For the text-containing cell, return its midpoint in [x, y] coordinate format. 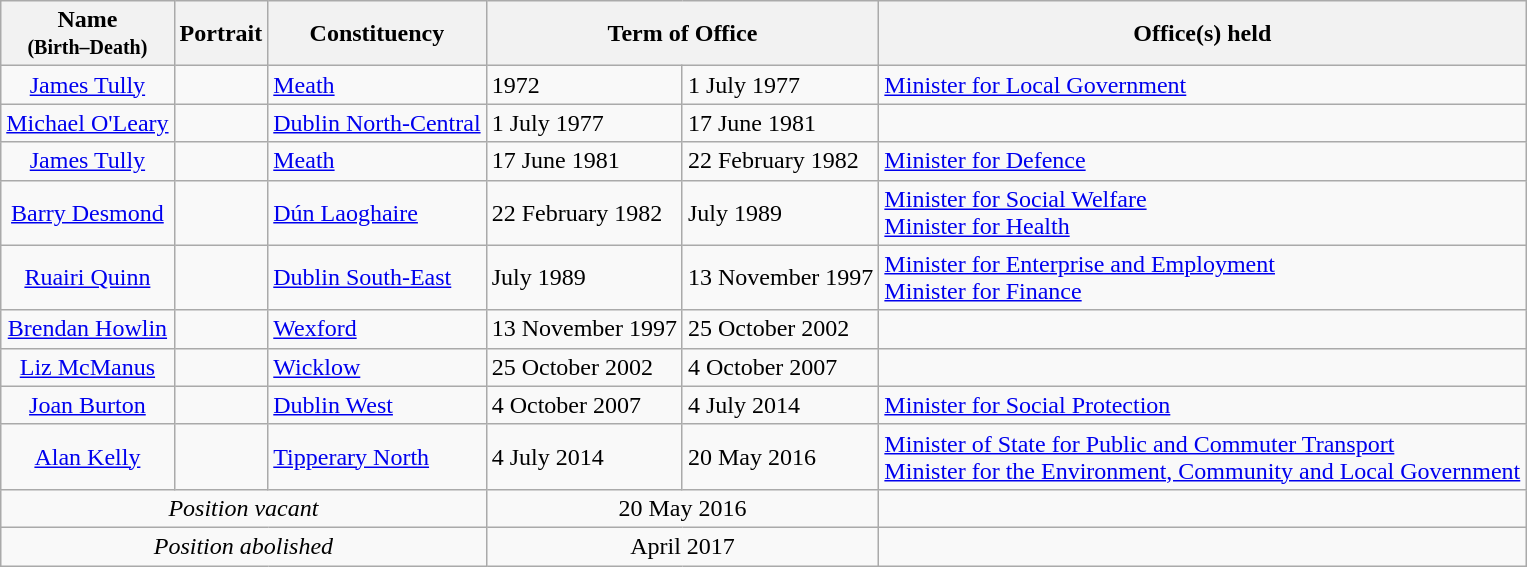
April 2017 [682, 546]
Position vacant [244, 508]
Barry Desmond [88, 212]
Position abolished [244, 546]
Liz McManus [88, 367]
Portrait [221, 34]
Minister of State for Public and Commuter Transport Minister for the Environment, Community and Local Government [1202, 456]
Dublin South-East [377, 278]
1972 [584, 85]
Tipperary North [377, 456]
Minister for Social WelfareMinister for Health [1202, 212]
Brendan Howlin [88, 329]
Minister for Local Government [1202, 85]
Michael O'Leary [88, 123]
Name(Birth–Death) [88, 34]
Wicklow [377, 367]
Term of Office [682, 34]
Minister for Enterprise and EmploymentMinister for Finance [1202, 278]
Dublin West [377, 405]
Dún Laoghaire [377, 212]
Ruairi Quinn [88, 278]
Alan Kelly [88, 456]
Minister for Defence [1202, 161]
Minister for Social Protection [1202, 405]
Joan Burton [88, 405]
Constituency [377, 34]
Dublin North-Central [377, 123]
Wexford [377, 329]
Office(s) held [1202, 34]
